Output the (x, y) coordinate of the center of the cell containing the given text.  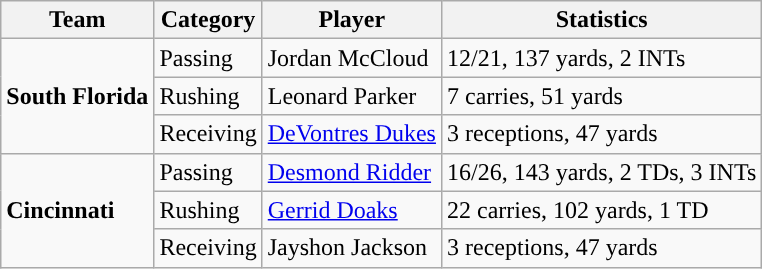
Jordan McCloud (352, 58)
Category (208, 20)
Player (352, 20)
12/21, 137 yards, 2 INTs (601, 58)
DeVontres Dukes (352, 134)
Gerrid Doaks (352, 210)
Statistics (601, 20)
Desmond Ridder (352, 172)
Jayshon Jackson (352, 248)
Team (78, 20)
Leonard Parker (352, 96)
South Florida (78, 96)
22 carries, 102 yards, 1 TD (601, 210)
Cincinnati (78, 210)
7 carries, 51 yards (601, 96)
16/26, 143 yards, 2 TDs, 3 INTs (601, 172)
